Pinpoint the cell where the given text exists, returning its [x, y] midpoint coordinate. 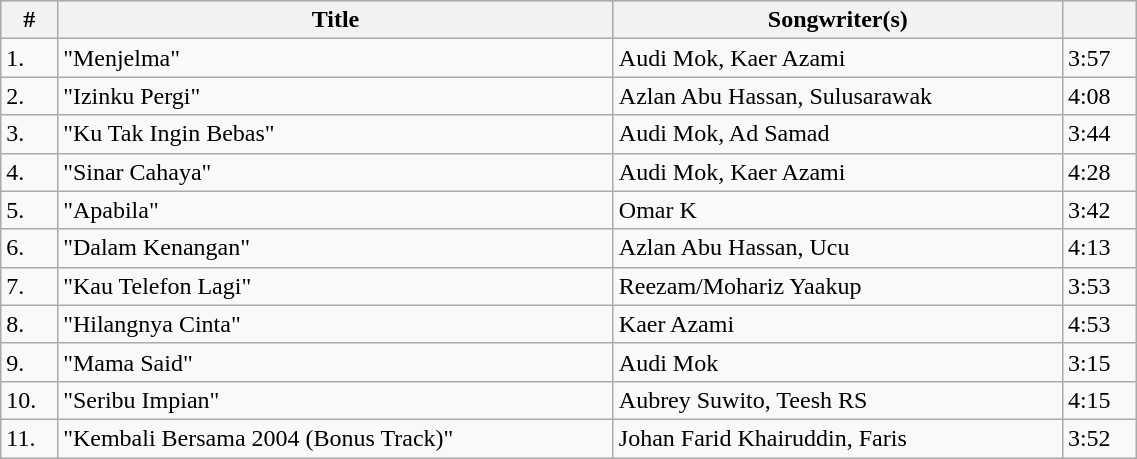
6. [30, 248]
9. [30, 362]
Songwriter(s) [838, 20]
"Apabila" [336, 210]
10. [30, 400]
3:15 [1099, 362]
"Izinku Pergi" [336, 96]
8. [30, 324]
4:08 [1099, 96]
"Ku Tak Ingin Bebas" [336, 134]
"Hilangnya Cinta" [336, 324]
3:57 [1099, 58]
Azlan Abu Hassan, Sulusarawak [838, 96]
"Dalam Kenangan" [336, 248]
3:53 [1099, 286]
Audi Mok [838, 362]
3:42 [1099, 210]
5. [30, 210]
3:44 [1099, 134]
"Kembali Bersama 2004 (Bonus Track)" [336, 438]
4:28 [1099, 172]
11. [30, 438]
Azlan Abu Hassan, Ucu [838, 248]
"Menjelma" [336, 58]
Johan Farid Khairuddin, Faris [838, 438]
4:13 [1099, 248]
# [30, 20]
Omar K [838, 210]
1. [30, 58]
"Sinar Cahaya" [336, 172]
7. [30, 286]
4:53 [1099, 324]
4. [30, 172]
2. [30, 96]
Audi Mok, Ad Samad [838, 134]
4:15 [1099, 400]
Aubrey Suwito, Teesh RS [838, 400]
"Seribu Impian" [336, 400]
3:52 [1099, 438]
"Mama Said" [336, 362]
Reezam/Mohariz Yaakup [838, 286]
Kaer Azami [838, 324]
Title [336, 20]
"Kau Telefon Lagi" [336, 286]
3. [30, 134]
